Locate the cell with the specified text and output its [X, Y] center coordinate. 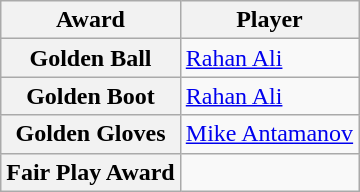
Fair Play Award [91, 172]
Mike Antamanov [269, 134]
Golden Ball [91, 58]
Golden Gloves [91, 134]
Golden Boot [91, 96]
Award [91, 20]
Player [269, 20]
